Determine the [X, Y] coordinate at the center of the cell enclosing the given text.  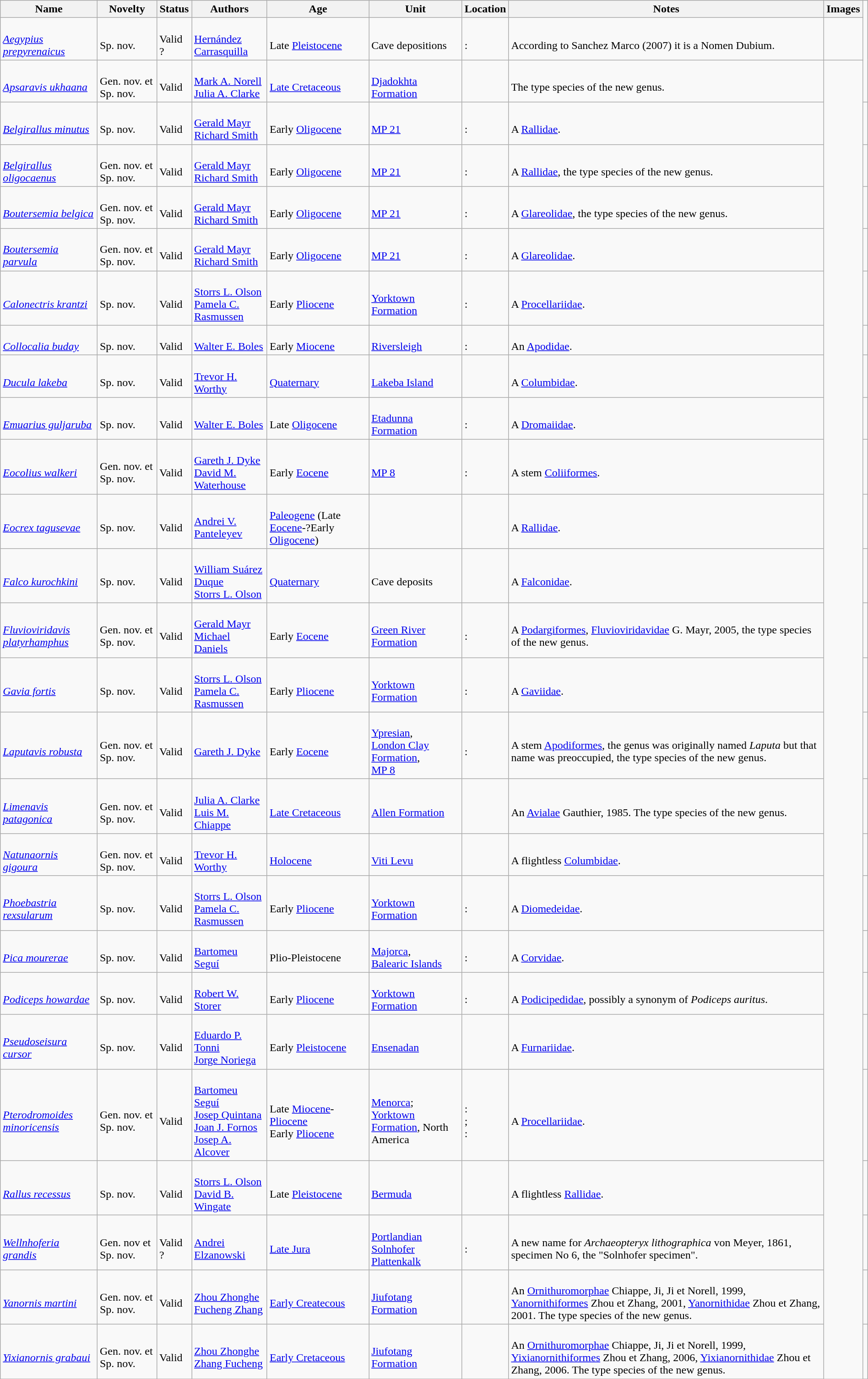
Late Miocene-PlioceneEarly Pliocene [318, 1115]
A Falconidae. [667, 576]
Majorca,Balearic Islands [416, 951]
Laputavis robusta [49, 746]
Bartomeu SeguíJosep QuintanaJoan J. FornosJosep A. Alcover [230, 1115]
Fluvioviridavis platyrhamphus [49, 630]
Andrei Elzanowski [230, 1242]
Robert W. Storer [230, 993]
Eocrex tagusevae [49, 521]
Bartomeu Seguí [230, 951]
Limenavis patagonica [49, 806]
Early Miocene [318, 340]
Viti Levu [416, 855]
Late Jura [318, 1242]
Notes [667, 9]
Belgirallus oligocaenus [49, 165]
Ypresian,London Clay Formation,MP 8 [416, 746]
Mark A. NorellJulia A. Clarke [230, 81]
According to Sanchez Marco (2007) it is a Nomen Dubium. [667, 39]
:;: [485, 1115]
Cave depositions [416, 39]
Emuarius guljaruba [49, 418]
Paleogene (Late Eocene-?Early Oligocene) [318, 521]
Djadokhta Formation [416, 81]
Zhou ZhongheZhang Fucheng [230, 1351]
Wellnhoferia grandis [49, 1242]
Phoebastria rexsularum [49, 903]
Apsaravis ukhaana [49, 81]
Boutersemia belgica [49, 207]
Etadunna Formation [416, 418]
Pica mourerae [49, 951]
Podiceps howardae [49, 993]
Images [843, 9]
Belgirallus minutus [49, 123]
A Glareolidae. [667, 250]
Ducula lakeba [49, 376]
Early Cretaceous [318, 1351]
A flightless Columbidae. [667, 855]
Yanornis martini [49, 1297]
Eocolius walkeri [49, 466]
PortlandianSolnhofer Plattenkalk [416, 1242]
Julia A. ClarkeLuis M. Chiappe [230, 806]
Storrs L. OlsonDavid B. Wingate [230, 1188]
An Apodidae. [667, 340]
Bermuda [416, 1188]
Yixianornis grabaui [49, 1351]
Riversleigh [416, 340]
MP 8 [416, 466]
Andrei V. Panteleyev [230, 521]
A stem Apodiformes, the genus was originally named Laputa but that name was preoccupied, the type species of the new genus. [667, 746]
Status [174, 9]
Authors [230, 9]
Gareth J. Dyke [230, 746]
Lakeba Island [416, 376]
A Gaviidae. [667, 685]
A Furnariidae. [667, 1041]
Pterodromoides minoricensis [49, 1115]
Gavia fortis [49, 685]
An Avialae Gauthier, 1985. The type species of the new genus. [667, 806]
A new name for Archaeopteryx lithographica von Meyer, 1861, specimen No 6, the "Solnhofer specimen". [667, 1242]
Natunaornis gigoura [49, 855]
Calonectris krantzi [49, 298]
Zhou ZhongheFucheng Zhang [230, 1297]
A Podicipedidae, possibly a synonym of Podiceps auritus. [667, 993]
Rallus recessus [49, 1188]
A Rallidae, the type species of the new genus. [667, 165]
Name [49, 9]
A Corvidae. [667, 951]
Boutersemia parvula [49, 250]
Green River Formation [416, 630]
Plio-Pleistocene [318, 951]
Eduardo P. TonniJorge Noriega [230, 1041]
Gerald MayrMichael Daniels [230, 630]
Location [485, 9]
A stem Coliiformes. [667, 466]
Late Oligocene [318, 418]
Novelty [127, 9]
Gareth J. DykeDavid M. Waterhouse [230, 466]
Hernández Carrasquilla [230, 39]
Menorca;Yorktown Formation, North America [416, 1115]
Gen. nov et Sp. nov. [127, 1242]
Age [318, 9]
Cave deposits [416, 576]
Collocalia buday [49, 340]
Allen Formation [416, 806]
Early Createcous [318, 1297]
William Suárez DuqueStorrs L. Olson [230, 576]
A Diomedeidae. [667, 903]
A flightless Rallidae. [667, 1188]
Pseudoseisura cursor [49, 1041]
A Columbidae. [667, 376]
A Glareolidae, the type species of the new genus. [667, 207]
Unit [416, 9]
Aegypius prepyrenaicus [49, 39]
Holocene [318, 855]
Falco kurochkini [49, 576]
Ensenadan [416, 1041]
A Dromaiidae. [667, 418]
A Podargiformes, Fluvioviridavidae G. Mayr, 2005, the type species of the new genus. [667, 630]
Early Pleistocene [318, 1041]
The type species of the new genus. [667, 81]
